Detect which cell encompasses the target text, then output its [X, Y] center coordinate. 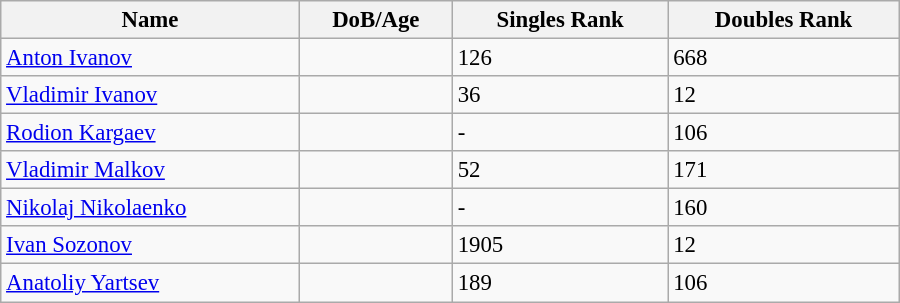
Singles Rank [560, 20]
Doubles Rank [784, 20]
668 [784, 58]
DoB/Age [376, 20]
Anatoliy Yartsev [150, 283]
189 [560, 283]
126 [560, 58]
160 [784, 208]
Ivan Sozonov [150, 245]
Vladimir Malkov [150, 170]
52 [560, 170]
36 [560, 95]
Vladimir Ivanov [150, 95]
1905 [560, 245]
Name [150, 20]
171 [784, 170]
Anton Ivanov [150, 58]
Nikolaj Nikolaenko [150, 208]
Rodion Kargaev [150, 133]
